Output the [X, Y] coordinate of the center of the cell containing the given text.  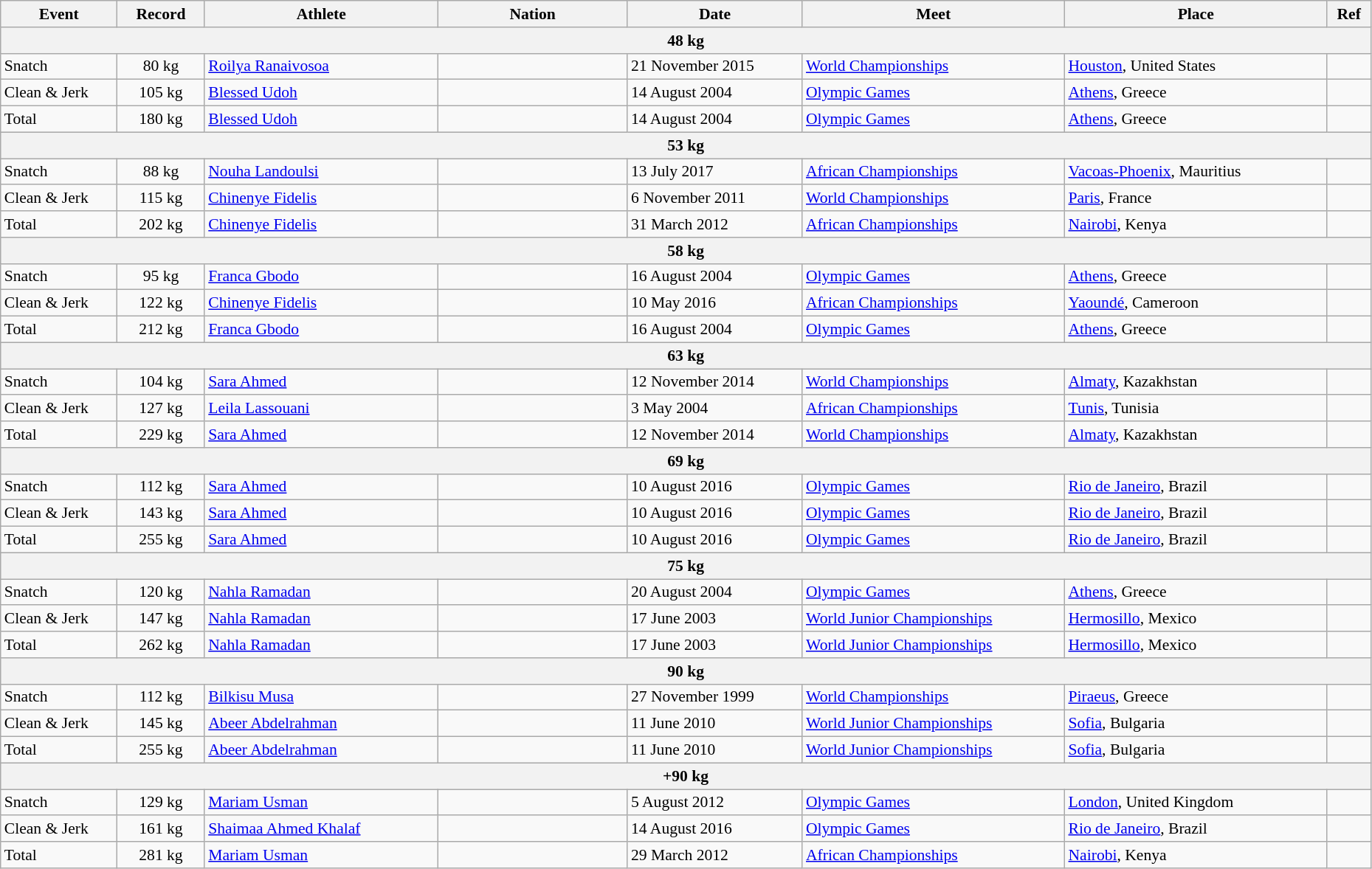
6 November 2011 [714, 198]
80 kg [161, 66]
120 kg [161, 592]
53 kg [686, 145]
122 kg [161, 303]
105 kg [161, 93]
202 kg [161, 224]
145 kg [161, 724]
147 kg [161, 619]
+90 kg [686, 776]
Houston, United States [1196, 66]
75 kg [686, 566]
Nation [533, 14]
88 kg [161, 172]
58 kg [686, 251]
Tunis, Tunisia [1196, 409]
Event [59, 14]
69 kg [686, 461]
Paris, France [1196, 198]
Ref [1349, 14]
Athlete [321, 14]
13 July 2017 [714, 172]
104 kg [161, 382]
90 kg [686, 671]
127 kg [161, 409]
Date [714, 14]
Vacoas-Phoenix, Mauritius [1196, 172]
21 November 2015 [714, 66]
27 November 1999 [714, 697]
212 kg [161, 330]
Nouha Landoulsi [321, 172]
Shaimaa Ahmed Khalaf [321, 829]
10 May 2016 [714, 303]
Bilkisu Musa [321, 697]
Yaoundé, Cameroon [1196, 303]
95 kg [161, 277]
129 kg [161, 803]
3 May 2004 [714, 409]
143 kg [161, 513]
180 kg [161, 120]
London, United Kingdom [1196, 803]
14 August 2016 [714, 829]
5 August 2012 [714, 803]
31 March 2012 [714, 224]
115 kg [161, 198]
229 kg [161, 434]
Place [1196, 14]
63 kg [686, 356]
Leila Lassouani [321, 409]
Record [161, 14]
262 kg [161, 645]
161 kg [161, 829]
Meet [934, 14]
29 March 2012 [714, 855]
281 kg [161, 855]
20 August 2004 [714, 592]
Piraeus, Greece [1196, 697]
48 kg [686, 41]
Roilya Ranaivosoa [321, 66]
